Extract the [x, y] coordinate from the center of the cell holding the provided text.  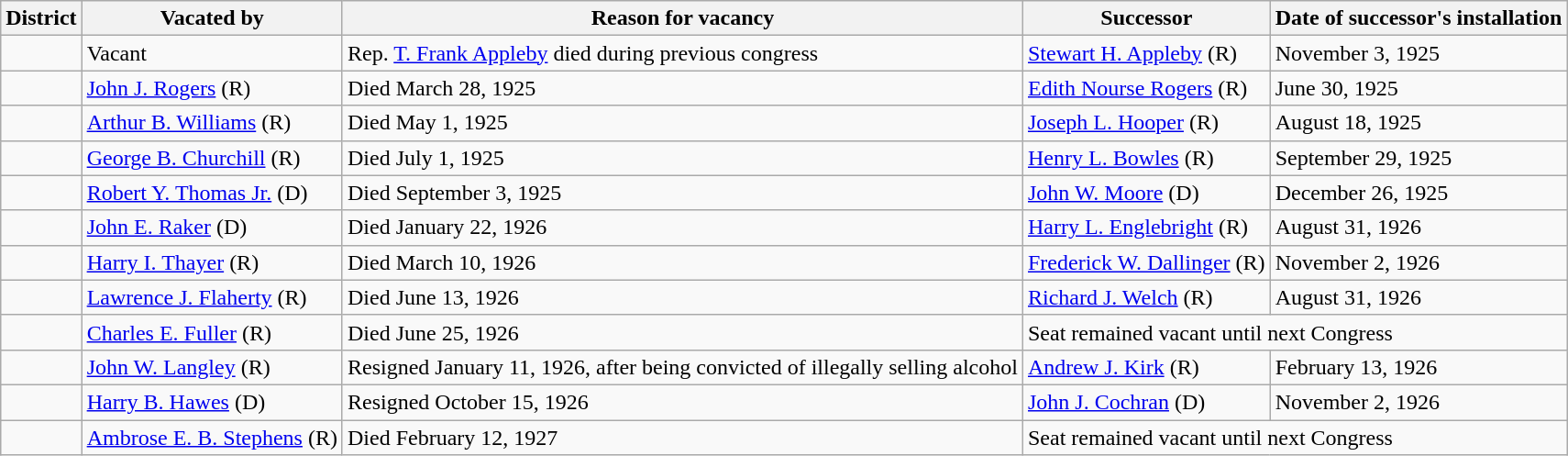
Resigned October 15, 1926 [682, 402]
Robert Y. Thomas Jr. (D) [212, 193]
John E. Raker (D) [212, 228]
Died July 1, 1925 [682, 158]
District [41, 18]
Died September 3, 1925 [682, 193]
August 18, 1925 [1419, 123]
Ambrose E. B. Stephens (R) [212, 438]
John W. Moore (D) [1146, 193]
Died March 28, 1925 [682, 88]
John W. Langley (R) [212, 367]
John J. Rogers (R) [212, 88]
Charles E. Fuller (R) [212, 332]
Richard J. Welch (R) [1146, 297]
Edith Nourse Rogers (R) [1146, 88]
Andrew J. Kirk (R) [1146, 367]
Frederick W. Dallinger (R) [1146, 262]
February 13, 1926 [1419, 367]
November 3, 1925 [1419, 53]
Died May 1, 1925 [682, 123]
Vacated by [212, 18]
Reason for vacancy [682, 18]
Arthur B. Williams (R) [212, 123]
Harry I. Thayer (R) [212, 262]
December 26, 1925 [1419, 193]
Died March 10, 1926 [682, 262]
Died June 13, 1926 [682, 297]
Joseph L. Hooper (R) [1146, 123]
Died June 25, 1926 [682, 332]
Resigned January 11, 1926, after being convicted of illegally selling alcohol [682, 367]
John J. Cochran (D) [1146, 402]
Harry L. Englebright (R) [1146, 228]
George B. Churchill (R) [212, 158]
Died January 22, 1926 [682, 228]
Date of successor's installation [1419, 18]
Harry B. Hawes (D) [212, 402]
Vacant [212, 53]
Died February 12, 1927 [682, 438]
Lawrence J. Flaherty (R) [212, 297]
September 29, 1925 [1419, 158]
Successor [1146, 18]
Henry L. Bowles (R) [1146, 158]
Rep. T. Frank Appleby died during previous congress [682, 53]
June 30, 1925 [1419, 88]
Stewart H. Appleby (R) [1146, 53]
